Return (X, Y) of the center of cell containing provided text 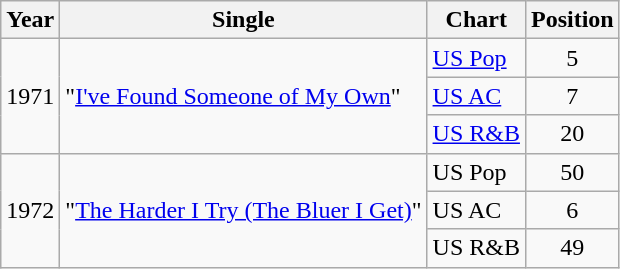
6 (572, 210)
Position (572, 20)
5 (572, 58)
49 (572, 248)
7 (572, 96)
"The Harder I Try (The Bluer I Get)" (244, 210)
Single (244, 20)
20 (572, 134)
1972 (30, 210)
Year (30, 20)
"I've Found Someone of My Own" (244, 96)
1971 (30, 96)
Chart (476, 20)
50 (572, 172)
